Search for the cell housing the specified text and yield its (X, Y) center coordinate. 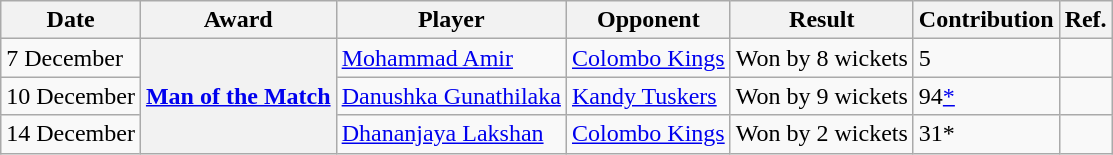
14 December (71, 134)
10 December (71, 96)
31* (986, 134)
Ref. (1086, 20)
Date (71, 20)
Won by 2 wickets (822, 134)
Man of the Match (238, 96)
Won by 8 wickets (822, 58)
Won by 9 wickets (822, 96)
Player (451, 20)
Opponent (648, 20)
Mohammad Amir (451, 58)
Dhananjaya Lakshan (451, 134)
Contribution (986, 20)
Result (822, 20)
Danushka Gunathilaka (451, 96)
7 December (71, 58)
5 (986, 58)
94* (986, 96)
Award (238, 20)
Kandy Tuskers (648, 96)
